From the cell containing the given text, extract its center point as (X, Y) coordinate. 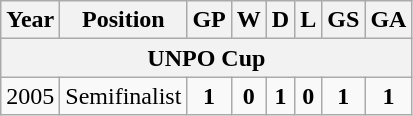
D (280, 20)
L (308, 20)
UNPO Cup (206, 58)
GP (209, 20)
Year (30, 20)
Position (124, 20)
W (248, 20)
Semifinalist (124, 96)
GA (388, 20)
2005 (30, 96)
GS (344, 20)
